Determine the [X, Y] coordinate at the center of the cell enclosing the given text.  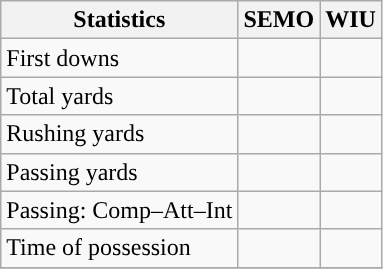
SEMO [279, 20]
Total yards [120, 96]
Passing yards [120, 172]
First downs [120, 58]
Statistics [120, 20]
Time of possession [120, 248]
Rushing yards [120, 134]
WIU [351, 20]
Passing: Comp–Att–Int [120, 210]
